Provide the (X, Y) coordinate of the cell's center where the given text is located.  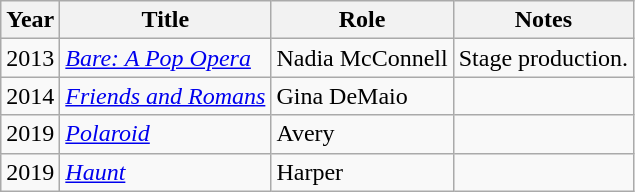
Polaroid (166, 134)
Notes (543, 20)
Nadia McConnell (362, 58)
Title (166, 20)
Friends and Romans (166, 96)
Haunt (166, 172)
Bare: A Pop Opera (166, 58)
Gina DeMaio (362, 96)
2013 (30, 58)
Harper (362, 172)
Stage production. (543, 58)
Role (362, 20)
2014 (30, 96)
Avery (362, 134)
Year (30, 20)
